Locate the cell with the specified text and output its [X, Y] center coordinate. 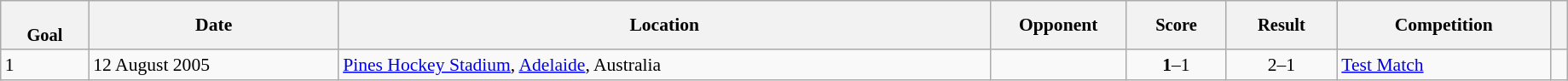
Competition [1444, 26]
Opponent [1058, 26]
1 [44, 66]
Date [213, 26]
Result [1282, 26]
2–1 [1282, 66]
Pines Hockey Stadium, Adelaide, Australia [664, 66]
Score [1176, 26]
12 August 2005 [213, 66]
1–1 [1176, 66]
Goal [44, 26]
Test Match [1444, 66]
Location [664, 26]
